From the cell containing the given text, extract its center point as (X, Y) coordinate. 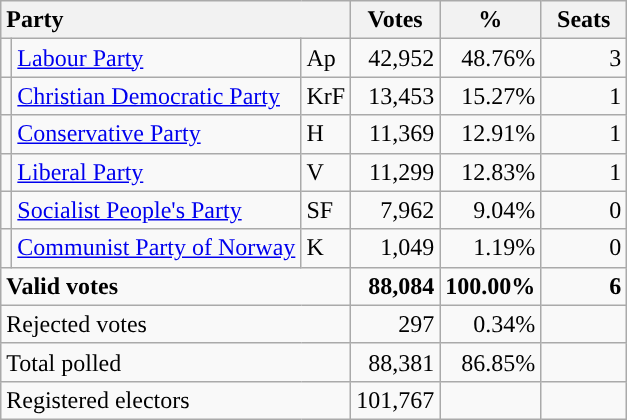
11,369 (396, 134)
88,381 (396, 362)
Seats (584, 20)
Socialist People's Party (156, 210)
100.00% (490, 286)
Party (176, 20)
101,767 (396, 400)
Rejected votes (176, 324)
SF (326, 210)
Conservative Party (156, 134)
Christian Democratic Party (156, 96)
Labour Party (156, 58)
11,299 (396, 172)
Valid votes (176, 286)
3 (584, 58)
297 (396, 324)
Communist Party of Norway (156, 248)
48.76% (490, 58)
0.34% (490, 324)
86.85% (490, 362)
42,952 (396, 58)
Votes (396, 20)
Registered electors (176, 400)
Liberal Party (156, 172)
1,049 (396, 248)
1.19% (490, 248)
KrF (326, 96)
15.27% (490, 96)
% (490, 20)
88,084 (396, 286)
9.04% (490, 210)
Total polled (176, 362)
K (326, 248)
V (326, 172)
13,453 (396, 96)
Ap (326, 58)
12.91% (490, 134)
12.83% (490, 172)
6 (584, 286)
7,962 (396, 210)
H (326, 134)
